Return (X, Y) of the center of cell containing provided text 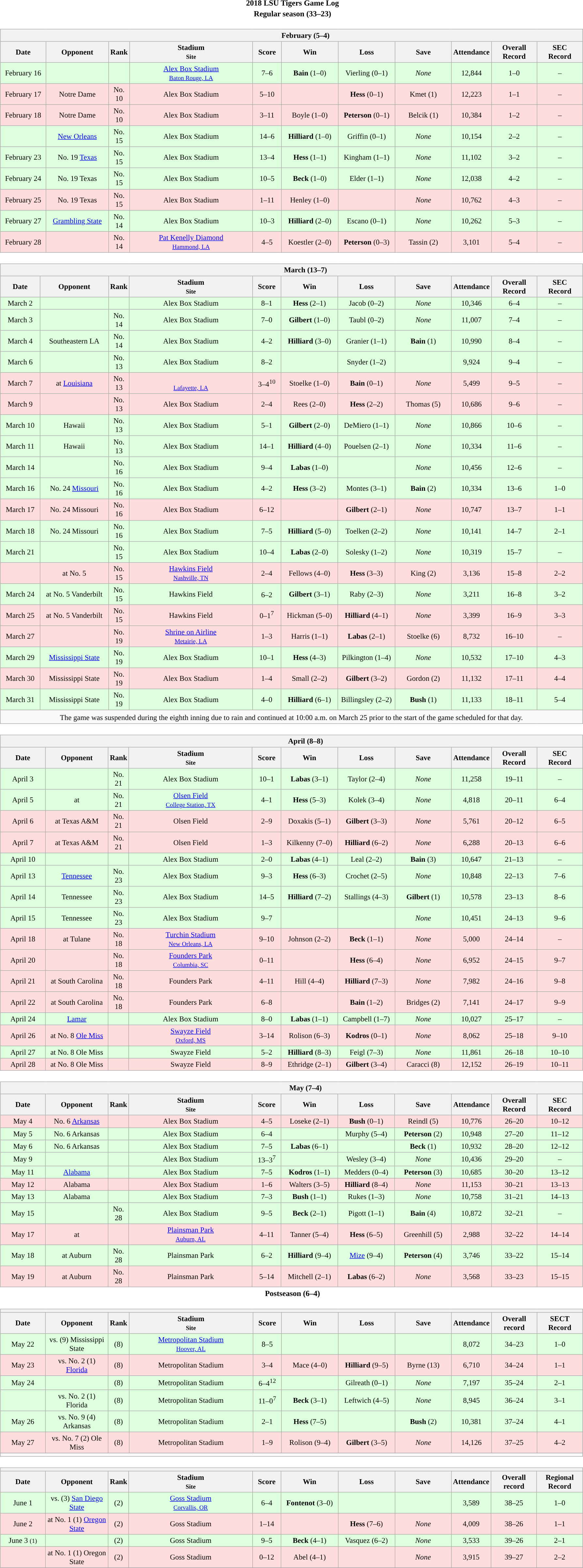
March 4 (20, 341)
Labas (6–1) (309, 1146)
April 27 (23, 1052)
10,141 (471, 531)
Bain (4) (423, 1213)
10,990 (471, 341)
Labas (2–1) (366, 636)
7,982 (471, 981)
Peterson (0–1) (367, 116)
Lafayette, LA (191, 383)
16–8 (514, 594)
Gilbert (2–1) (366, 509)
Hilliard (9–4) (309, 1255)
Hilliard (3–0) (309, 341)
Caracci (8) (423, 1064)
May 26 (23, 1421)
Ethridge (2–1) (309, 1064)
April 20 (23, 960)
Rolison (9–4) (310, 1443)
15–14 (560, 1255)
Harris (1–1) (309, 636)
Pat Kenelly DiamondHammond, LA (191, 242)
6–12 (267, 509)
Hilliard (5–0) (309, 531)
Labas (1–1) (309, 1019)
Grambling State (77, 221)
10,685 (471, 1172)
Bush (0–1) (366, 1121)
March 2 (20, 303)
vs. (3) San Diego State (77, 1503)
26–20 (514, 1121)
February 16 (23, 73)
King (2) (423, 573)
May 4 (23, 1121)
March 25 (20, 615)
28–20 (514, 1146)
15–8 (514, 573)
Pouelsen (2–1) (366, 447)
April 6 (23, 821)
April 18 (23, 939)
9,924 (471, 362)
8–9 (267, 1064)
Bain (3) (423, 859)
17–10 (514, 658)
16–10 (514, 636)
Hess (5–3) (309, 800)
38–25 (514, 1503)
8–2 (267, 362)
24–15 (514, 960)
April 15 (23, 918)
DeMiero (1–1) (366, 425)
Billingsley (2–2) (366, 699)
Hilliard (8–3) (309, 1052)
Gilreath (0–1) (367, 1383)
June 2 (23, 1524)
14–14 (560, 1234)
Mize (9–4) (366, 1255)
March 17 (20, 509)
April 10 (23, 859)
Bush (2) (423, 1421)
8,945 (471, 1400)
May 23 (23, 1366)
Southeastern LA (74, 341)
6–412 (267, 1383)
Loseke (2–1) (309, 1121)
May 22 (23, 1344)
May 27 (23, 1443)
Founders ParkColumbia, SC (191, 960)
3,589 (471, 1503)
March 16 (20, 488)
2–0 (267, 859)
Boyle (1–0) (310, 116)
1–11 (267, 200)
April 28 (23, 1064)
Taylor (2–4) (366, 779)
10,872 (471, 1213)
19–11 (514, 779)
February (5–4) (291, 35)
Hilliard (6–2) (366, 842)
Hilliard (9–5) (367, 1366)
10–3 (267, 221)
March 31 (20, 699)
SECT Record (560, 1323)
Jacob (0–2) (366, 303)
Regional Record (559, 1482)
5,000 (471, 939)
April 7 (23, 842)
10–6 (514, 425)
10,776 (471, 1121)
10,647 (471, 859)
13–37 (267, 1159)
Vasquez (6–2) (367, 1541)
Peterson (0–3) (367, 242)
10,758 (471, 1197)
Gilbert (3–1) (309, 594)
Johnson (2–2) (309, 939)
7,197 (471, 1383)
Tassin (2) (423, 242)
at Tulane (77, 939)
Rees (2–0) (309, 404)
Gilbert (3–2) (366, 679)
2,988 (471, 1234)
7–3 (267, 1197)
Kodros (0–1) (366, 1036)
Goss StadiumCorvallis, OR (191, 1503)
Henley (1–0) (310, 200)
Labas (6–2) (366, 1277)
Gilbert (3–3) (366, 821)
26–18 (514, 1052)
May 19 (23, 1277)
Byrne (13) (423, 1366)
20–12 (514, 821)
9–9 (560, 1002)
Beck (1) (423, 1146)
April 26 (23, 1036)
0–17 (267, 615)
10,762 (471, 200)
5–2 (267, 1052)
3,399 (471, 615)
10,451 (471, 918)
February 18 (23, 116)
Crochet (2–5) (366, 876)
10,932 (471, 1146)
at Louisiana (74, 383)
Gilbert (1) (423, 897)
April 14 (23, 897)
5–3 (514, 221)
Shrine on AirlineMetairie, LA (191, 636)
Wesley (3–4) (366, 1159)
10,747 (471, 509)
10,027 (471, 1019)
Bridges (2) (423, 1002)
Snyder (1–2) (366, 362)
February 25 (23, 200)
12,152 (471, 1064)
March 7 (20, 383)
Gilbert (3–5) (367, 1443)
7,141 (471, 1002)
April 21 (23, 981)
25–18 (514, 1036)
February 23 (23, 157)
38–26 (514, 1524)
3–4 (267, 1366)
10,381 (471, 1421)
April 24 (23, 1019)
11,153 (471, 1184)
Labas (3–1) (309, 779)
Labas (4–1) (309, 859)
8,072 (471, 1344)
4–4 (560, 679)
Bush (1–1) (309, 1197)
10,948 (471, 1134)
May 9 (23, 1159)
Beck (4–1) (309, 1541)
5–1 (267, 425)
Hess (7–5) (310, 1421)
Hilliard (7–2) (309, 897)
20–13 (514, 842)
21–13 (514, 859)
10–12 (560, 1121)
10–11 (560, 1064)
Granier (1–1) (366, 341)
34–24 (514, 1366)
5–14 (267, 1277)
Pigott (1–1) (366, 1213)
Mitchell (2–1) (309, 1277)
Hill (4–4) (309, 981)
Labas (2–0) (309, 552)
36–24 (514, 1400)
5,761 (471, 821)
11,861 (471, 1052)
Small (2–2) (309, 679)
New Orleans (77, 136)
8,062 (471, 1036)
3–410 (267, 383)
32–21 (514, 1213)
31–21 (514, 1197)
Gilbert (2–0) (309, 425)
1–4 (267, 679)
11,132 (471, 679)
10,866 (471, 425)
15–15 (560, 1277)
Reindl (5) (423, 1121)
11,133 (471, 699)
Kilkenny (7–0) (309, 842)
Hilliard (4–1) (366, 615)
March 14 (20, 468)
39–27 (514, 1557)
Gilbert (3–4) (366, 1064)
Bain (0–1) (366, 383)
14–5 (267, 897)
12,844 (471, 73)
Bain (1–2) (366, 1002)
10,532 (471, 658)
37–24 (514, 1421)
Rolison (6–3) (309, 1036)
March 21 (20, 552)
February 17 (23, 94)
May 5 (23, 1134)
Murphy (5–4) (366, 1134)
10,154 (471, 136)
May 11 (23, 1172)
May 24 (23, 1383)
Lamar (77, 1019)
Tanner (5–4) (309, 1234)
35–24 (514, 1383)
Bain (2) (423, 488)
Fontenot (3–0) (309, 1503)
Hilliard (8–4) (366, 1184)
Hess (1–1) (310, 157)
18–11 (514, 699)
12,038 (471, 178)
10–4 (267, 552)
Bush (1) (423, 699)
Thomas (5) (423, 404)
11–12 (560, 1134)
Peterson (3) (423, 1172)
Raby (2–3) (366, 594)
4,009 (471, 1524)
3–11 (267, 116)
30–21 (514, 1184)
Hickman (5–0) (309, 615)
33–23 (514, 1277)
7–4 (514, 320)
Labas (1–0) (309, 468)
Feigl (7–3) (366, 1052)
Hess (3–3) (366, 573)
11,258 (471, 779)
Peterson (2) (423, 1134)
17–11 (514, 679)
February 27 (23, 221)
Beck (2–1) (309, 1213)
0–11 (267, 960)
Pilkington (1–4) (366, 658)
7–0 (267, 320)
Hess (7–6) (367, 1524)
Escano (0–1) (367, 221)
Fellows (4–0) (309, 573)
1–6 (267, 1184)
June 3 (1) (23, 1541)
13–12 (560, 1172)
30–20 (514, 1172)
Metropolitan StadiumHoover, AL (191, 1344)
Medders (0–4) (366, 1172)
vs. (9) Mississippi State (77, 1344)
Hess (0–1) (367, 94)
6–8 (267, 1002)
Stoelke (6) (423, 636)
9–3 (267, 876)
1–14 (267, 1524)
6,952 (471, 960)
23–13 (514, 897)
vs. No. 9 (4) Arkansas (77, 1421)
34–23 (514, 1344)
3,746 (471, 1255)
37–25 (514, 1443)
Campbell (1–7) (366, 1019)
3,915 (471, 1557)
10,436 (471, 1159)
25–17 (514, 1019)
Toelken (2–2) (366, 531)
March 30 (20, 679)
10,456 (471, 468)
March (13–7) (291, 270)
16–9 (514, 615)
8–5 (267, 1344)
Kmet (1) (423, 94)
8,732 (471, 636)
10,346 (471, 303)
Griffin (0–1) (367, 136)
Leftwich (4–5) (367, 1400)
Hess (2–2) (366, 404)
April 3 (23, 779)
May 18 (23, 1255)
Vierling (0–1) (367, 73)
12–6 (514, 468)
11,007 (471, 320)
March 18 (20, 531)
14–1 (267, 447)
Gilbert (1–0) (309, 320)
Walters (3–5) (309, 1184)
4–0 (267, 699)
24–14 (514, 939)
Olsen FieldCollege Station, TX (191, 800)
Hess (3–2) (309, 488)
24–17 (514, 1002)
13–4 (267, 157)
13–6 (514, 488)
April (8–8) (291, 741)
13–13 (560, 1184)
Mace (4–0) (310, 1366)
3,568 (471, 1277)
11,102 (471, 157)
April 5 (23, 800)
3–14 (267, 1036)
at No. 5 (74, 573)
8–0 (267, 1019)
5–10 (267, 94)
Stoelke (1–0) (309, 383)
Rukes (1–3) (366, 1197)
Hess (6–3) (309, 876)
March 10 (20, 425)
10,262 (471, 221)
Hess (6–5) (366, 1234)
May 13 (23, 1197)
Kodros (1–1) (309, 1172)
6–6 (560, 842)
March 6 (20, 362)
14,126 (471, 1443)
3,533 (471, 1541)
4,818 (471, 800)
6,288 (471, 842)
10,848 (471, 876)
8–4 (514, 341)
March 3 (20, 320)
Hawkins FieldNashville, TN (191, 573)
May 15 (23, 1213)
10,319 (471, 552)
March 27 (20, 636)
39–26 (514, 1541)
10,578 (471, 897)
Turchin StadiumNew Orleans, LA (191, 939)
Alex Box StadiumBaton Rouge, LA (191, 73)
1–9 (267, 1443)
14–6 (267, 136)
15–7 (514, 552)
February 24 (23, 178)
11–6 (514, 447)
14–13 (560, 1197)
Doxakis (5–1) (309, 821)
Hilliard (2–0) (310, 221)
10–5 (267, 178)
Beck (1–1) (366, 939)
3,101 (471, 242)
29–20 (514, 1159)
Belcik (1) (423, 116)
Kingham (1–1) (367, 157)
May (7–4) (291, 1088)
8–6 (560, 897)
May 12 (23, 1184)
Hilliard (7–3) (366, 981)
5,499 (471, 383)
20–11 (514, 800)
Elder (1–1) (367, 178)
6,710 (471, 1366)
Swayze FieldOxford, MS (191, 1036)
February 28 (23, 242)
June 1 (23, 1503)
Kolek (3–4) (366, 800)
Hilliard (1–0) (310, 136)
Hess (6–4) (366, 960)
24–16 (514, 981)
Gordon (2) (423, 679)
Hilliard (4–0) (309, 447)
10–10 (560, 1052)
Beck (1–0) (310, 178)
Solesky (1–2) (366, 552)
9–8 (560, 981)
April 22 (23, 1002)
10,384 (471, 116)
1–2 (514, 116)
3,211 (471, 594)
24–13 (514, 918)
Stallings (4–3) (366, 897)
22–13 (514, 876)
27–20 (514, 1134)
33–22 (514, 1255)
March 29 (20, 658)
Hilliard (6–1) (309, 699)
Hess (2–1) (309, 303)
14–7 (514, 531)
Peterson (4) (423, 1255)
March 24 (20, 594)
0–12 (267, 1557)
March 11 (20, 447)
April 13 (23, 876)
Montes (3–1) (366, 488)
Hess (4–3) (309, 658)
Taubl (0–2) (366, 320)
May 6 (23, 1146)
3,136 (471, 573)
March 9 (20, 404)
Leal (2–2) (366, 859)
3–1 (560, 1400)
26–19 (514, 1064)
Abel (4–1) (309, 1557)
Bain (1–0) (310, 73)
11–07 (267, 1400)
8–1 (267, 303)
Greenhill (5) (423, 1234)
3–3 (560, 615)
2–9 (267, 821)
32–22 (514, 1234)
Plainsman ParkAuburn, AL (191, 1234)
6–5 (560, 821)
Beck (3–1) (310, 1400)
12,223 (471, 94)
vs. No. 7 (2) Ole Miss (77, 1443)
May 17 (23, 1234)
10,686 (471, 404)
Koestler (2–0) (310, 242)
Bain (1) (423, 341)
12–12 (560, 1146)
13–7 (514, 509)
